Return (x, y) of the center of cell containing provided text 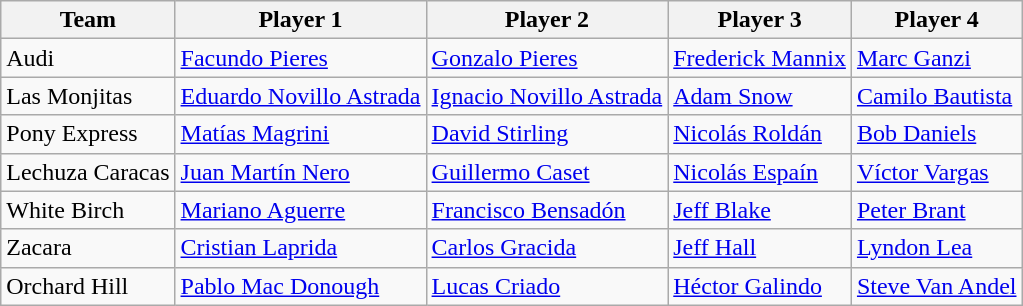
Jeff Hall (760, 248)
Cristian Laprida (300, 248)
Steve Van Andel (936, 286)
Player 3 (760, 20)
Adam Snow (760, 96)
Facundo Pieres (300, 58)
Pablo Mac Donough (300, 286)
Frederick Mannix (760, 58)
David Stirling (547, 134)
Ignacio Novillo Astrada (547, 96)
Orchard Hill (88, 286)
Peter Brant (936, 210)
White Birch (88, 210)
Jeff Blake (760, 210)
Marc Ganzi (936, 58)
Player 1 (300, 20)
Francisco Bensadón (547, 210)
Guillermo Caset (547, 172)
Lyndon Lea (936, 248)
Audi (88, 58)
Zacara (88, 248)
Matías Magrini (300, 134)
Camilo Bautista (936, 96)
Player 2 (547, 20)
Player 4 (936, 20)
Lucas Criado (547, 286)
Víctor Vargas (936, 172)
Gonzalo Pieres (547, 58)
Mariano Aguerre (300, 210)
Héctor Galindo (760, 286)
Bob Daniels (936, 134)
Nicolás Espaín (760, 172)
Lechuza Caracas (88, 172)
Team (88, 20)
Pony Express (88, 134)
Juan Martín Nero (300, 172)
Carlos Gracida (547, 248)
Eduardo Novillo Astrada (300, 96)
Las Monjitas (88, 96)
Nicolás Roldán (760, 134)
